Return the (X, Y) coordinate for the center point of the cell that contains the specified text.  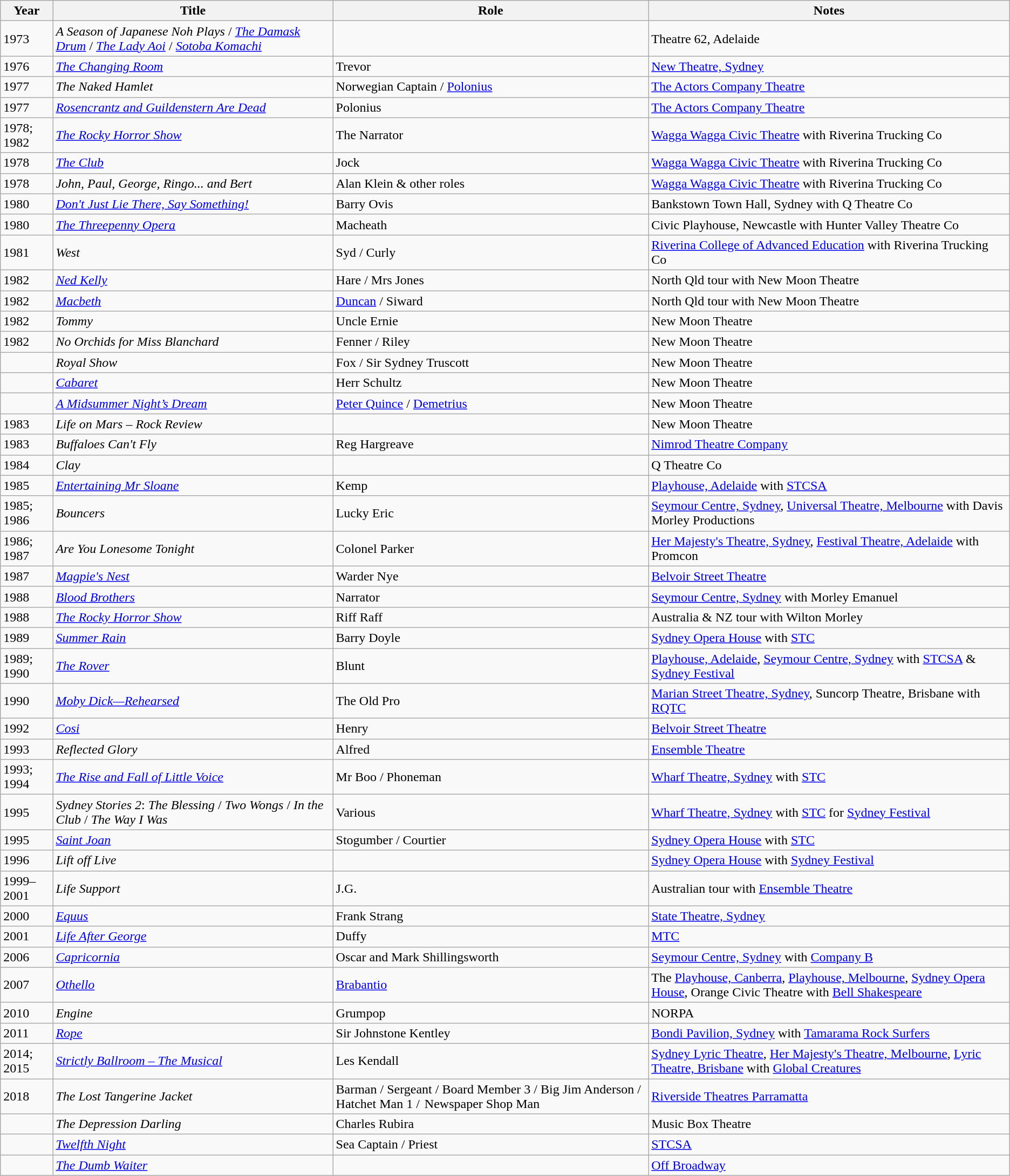
The Dumb Waiter (193, 1165)
Role (491, 11)
1989; 1990 (27, 666)
The Rover (193, 666)
2014; 2015 (27, 1061)
Sydney Stories 2: The Blessing / Two Wongs / In the Club / The Way I Was (193, 812)
Moby Dick—Rehearsed (193, 701)
1986; 1987 (27, 548)
Riverina College of Advanced Education with Riverina Trucking Co (829, 252)
1996 (27, 860)
Alan Klein & other roles (491, 183)
Playhouse, Adelaide with STCSA (829, 486)
2006 (27, 957)
Rope (193, 1033)
Playhouse, Adelaide, Seymour Centre, Sydney with STCSA & Sydney Festival (829, 666)
Colonel Parker (491, 548)
Sir Johnstone Kentley (491, 1033)
Civic Playhouse, Newcastle with Hunter Valley Theatre Co (829, 224)
Are You Lonesome Tonight (193, 548)
Year (27, 11)
The Naked Hamlet (193, 87)
Duffy (491, 936)
Australia & NZ tour with Wilton Morley (829, 617)
Tommy (193, 322)
The Lost Tangerine Jacket (193, 1096)
Notes (829, 11)
Lift off Live (193, 860)
Les Kendall (491, 1061)
2011 (27, 1033)
Cosi (193, 729)
Capricornia (193, 957)
Ned Kelly (193, 280)
2007 (27, 985)
John, Paul, George, Ringo... and Bert (193, 183)
Jock (491, 163)
Her Majesty's Theatre, Sydney, Festival Theatre, Adelaide with Promcon (829, 548)
Royal Show (193, 363)
The Changing Room (193, 66)
Frank Strang (491, 916)
The Rise and Fall of Little Voice (193, 777)
Blood Brothers (193, 597)
Don't Just Lie There, Say Something! (193, 204)
Syd / Curly (491, 252)
West (193, 252)
Fox / Sir Sydney Truscott (491, 363)
Seymour Centre, Sydney, Universal Theatre, Melbourne with Davis Morley Productions (829, 514)
Peter Quince / Demetrius (491, 404)
Entertaining Mr Sloane (193, 486)
Reg Hargreave (491, 445)
A Season of Japanese Noh Plays / The Damask Drum / The Lady Aoi / Sotoba Komachi (193, 39)
State Theatre, Sydney (829, 916)
Life After George (193, 936)
1987 (27, 576)
Life Support (193, 888)
Magpie's Nest (193, 576)
NORPA (829, 1013)
Othello (193, 985)
1992 (27, 729)
Clay (193, 465)
Bouncers (193, 514)
No Orchids for Miss Blanchard (193, 342)
Herr Schultz (491, 383)
Cabaret (193, 383)
Nimrod Theatre Company (829, 445)
Music Box Theatre (829, 1124)
1989 (27, 638)
Strictly Ballroom – The Musical (193, 1061)
Rosencrantz and Guildenstern Are Dead (193, 107)
Sydney Opera House with Sydney Festival (829, 860)
Bondi Pavilion, Sydney with Tamarama Rock Surfers (829, 1033)
Various (491, 812)
2010 (27, 1013)
2000 (27, 916)
Engine (193, 1013)
Off Broadway (829, 1165)
Ensemble Theatre (829, 749)
The Threepenny Opera (193, 224)
Macbeth (193, 300)
Henry (491, 729)
1976 (27, 66)
Summer Rain (193, 638)
Alfred (491, 749)
2018 (27, 1096)
1973 (27, 39)
1993 (27, 749)
The Playhouse, Canberra, Playhouse, Melbourne, Sydney Opera House, Orange Civic Theatre with Bell Shakespeare (829, 985)
Norwegian Captain / Polonius (491, 87)
1984 (27, 465)
Barry Ovis (491, 204)
Reflected Glory (193, 749)
1999–2001 (27, 888)
Marian Street Theatre, Sydney, Suncorp Theatre, Brisbane with RQTC (829, 701)
The Old Pro (491, 701)
Mr Boo / Phoneman (491, 777)
Kemp (491, 486)
Riff Raff (491, 617)
Saint Joan (193, 840)
Life on Mars – Rock Review (193, 424)
Brabantio (491, 985)
Title (193, 11)
Equus (193, 916)
Warder Nye (491, 576)
Oscar and Mark Shillingsworth (491, 957)
Trevor (491, 66)
Buffaloes Can't Fly (193, 445)
1993; 1994 (27, 777)
Lucky Eric (491, 514)
1985 (27, 486)
Sydney Lyric Theatre, Her Majesty's Theatre, Melbourne, Lyric Theatre, Brisbane with Global Creatures (829, 1061)
Seymour Centre, Sydney with Morley Emanuel (829, 597)
Riverside Theatres Parramatta (829, 1096)
Twelfth Night (193, 1145)
Wharf Theatre, Sydney with STC for Sydney Festival (829, 812)
The Narrator (491, 135)
Barman / Sergeant / Board Member 3 / Big Jim Anderson / Hatchet Man 1 / Newspaper Shop Man (491, 1096)
The Depression Darling (193, 1124)
The Club (193, 163)
MTC (829, 936)
Barry Doyle (491, 638)
Sea Captain / Priest (491, 1145)
Narrator (491, 597)
1985; 1986 (27, 514)
Uncle Ernie (491, 322)
A Midsummer Night’s Dream (193, 404)
STCSA (829, 1145)
1990 (27, 701)
Grumpop (491, 1013)
Fenner / Riley (491, 342)
Charles Rubira (491, 1124)
1981 (27, 252)
Theatre 62, Adelaide (829, 39)
Blunt (491, 666)
Stogumber / Courtier (491, 840)
Macheath (491, 224)
J.G. (491, 888)
Q Theatre Co (829, 465)
Hare / Mrs Jones (491, 280)
Duncan / Siward (491, 300)
2001 (27, 936)
Polonius (491, 107)
1978; 1982 (27, 135)
Wharf Theatre, Sydney with STC (829, 777)
Australian tour with Ensemble Theatre (829, 888)
Seymour Centre, Sydney with Company B (829, 957)
Bankstown Town Hall, Sydney with Q Theatre Co (829, 204)
New Theatre, Sydney (829, 66)
